Detect which cell encompasses the target text, then output its (X, Y) center coordinate. 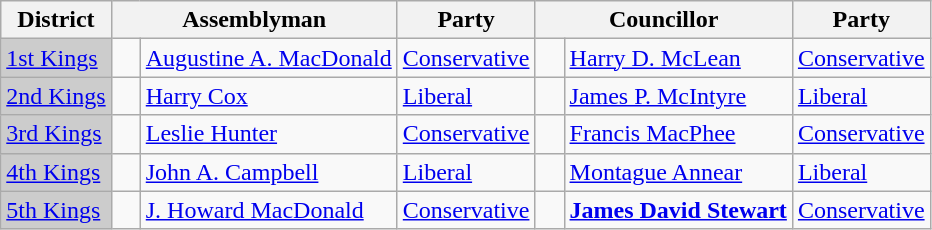
Montague Annear (678, 172)
Harry Cox (268, 96)
Augustine A. MacDonald (268, 58)
District (56, 20)
1st Kings (56, 58)
Francis MacPhee (678, 134)
James P. McIntyre (678, 96)
James David Stewart (678, 210)
Harry D. McLean (678, 58)
3rd Kings (56, 134)
5th Kings (56, 210)
2nd Kings (56, 96)
John A. Campbell (268, 172)
Assemblyman (254, 20)
Councillor (664, 20)
J. Howard MacDonald (268, 210)
Leslie Hunter (268, 134)
4th Kings (56, 172)
